Extract the (X, Y) coordinate from the center of the cell holding the provided text.  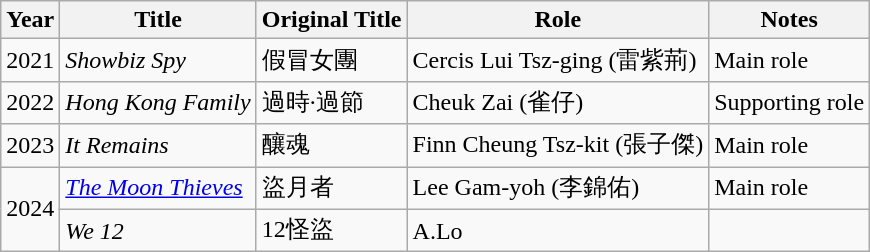
Showbiz Spy (158, 60)
2023 (30, 146)
Hong Kong Family (158, 102)
釀魂 (332, 146)
The Moon Thieves (158, 188)
Lee Gam-yoh (李錦佑) (558, 188)
Original Title (332, 20)
Title (158, 20)
過時·過節 (332, 102)
2022 (30, 102)
盜月者 (332, 188)
Supporting role (790, 102)
Cercis Lui Tsz-ging (雷紫荊) (558, 60)
Cheuk Zai (雀仔) (558, 102)
12怪盜 (332, 230)
Role (558, 20)
Notes (790, 20)
Year (30, 20)
Finn Cheung Tsz-kit (張子傑) (558, 146)
A.Lo (558, 230)
It Remains (158, 146)
2024 (30, 208)
We 12 (158, 230)
2021 (30, 60)
假冒女團 (332, 60)
